Identify which cell holds the provided text, then report its (x, y) central coordinate. 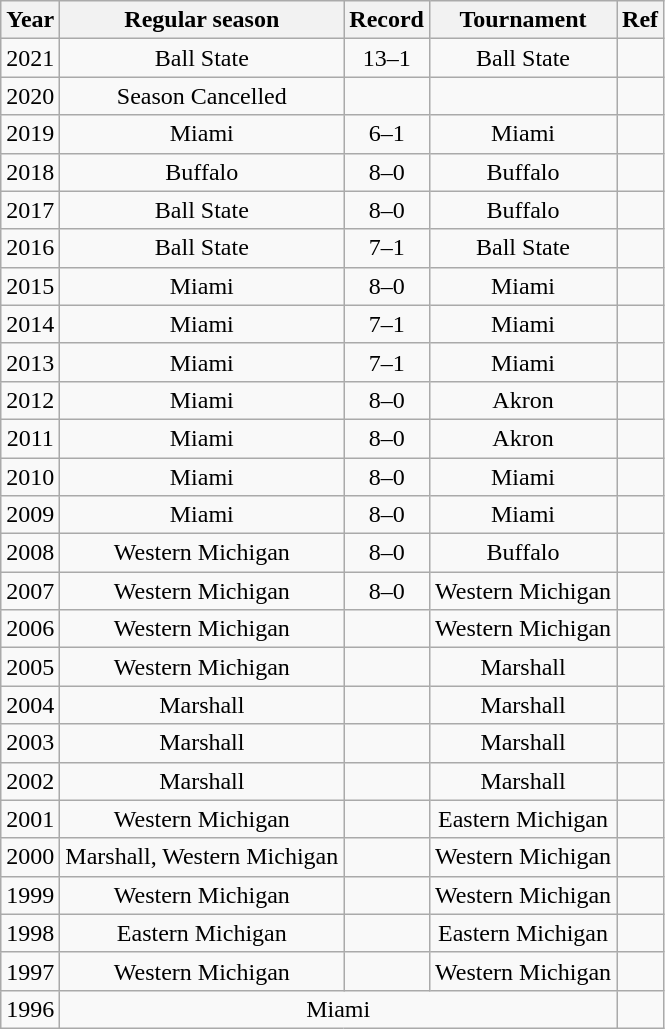
Marshall, Western Michigan (202, 857)
2016 (30, 248)
2004 (30, 705)
Tournament (522, 20)
2013 (30, 362)
2007 (30, 591)
2001 (30, 819)
2011 (30, 438)
2015 (30, 286)
2020 (30, 96)
2014 (30, 324)
2008 (30, 553)
2005 (30, 667)
Season Cancelled (202, 96)
2003 (30, 743)
1996 (30, 1009)
13–1 (387, 58)
Year (30, 20)
2010 (30, 477)
2018 (30, 172)
Ref (640, 20)
2006 (30, 629)
2019 (30, 134)
2017 (30, 210)
Regular season (202, 20)
2002 (30, 781)
2021 (30, 58)
6–1 (387, 134)
1999 (30, 895)
1997 (30, 971)
1998 (30, 933)
2012 (30, 400)
Record (387, 20)
2009 (30, 515)
2000 (30, 857)
